Detect which cell encompasses the target text, then output its [x, y] center coordinate. 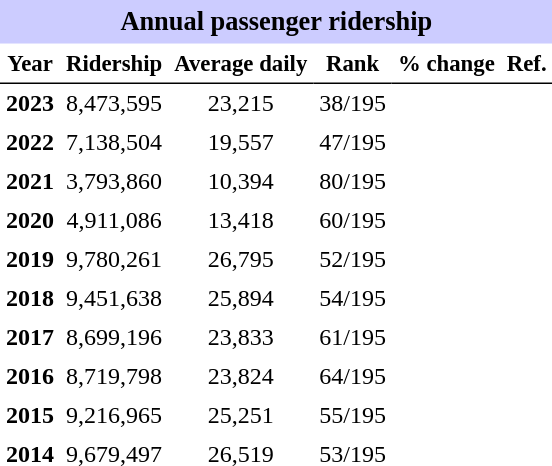
4,911,086 [114, 220]
23,833 [240, 338]
64/195 [352, 376]
Ridership [114, 64]
47/195 [352, 142]
9,216,965 [114, 416]
2017 [30, 338]
25,251 [240, 416]
23,824 [240, 376]
13,418 [240, 220]
3,793,860 [114, 182]
2022 [30, 142]
8,719,798 [114, 376]
25,894 [240, 298]
7,138,504 [114, 142]
2021 [30, 182]
2018 [30, 298]
Year [30, 64]
55/195 [352, 416]
19,557 [240, 142]
23,215 [240, 104]
10,394 [240, 182]
2016 [30, 376]
80/195 [352, 182]
38/195 [352, 104]
8,699,196 [114, 338]
9,451,638 [114, 298]
2019 [30, 260]
Rank [352, 64]
8,473,595 [114, 104]
52/195 [352, 260]
Average daily [240, 64]
61/195 [352, 338]
54/195 [352, 298]
26,795 [240, 260]
2020 [30, 220]
60/195 [352, 220]
2015 [30, 416]
% change [446, 64]
9,780,261 [114, 260]
2023 [30, 104]
